Find where the given text appears and provide that cell's center as (X, Y) coordinate. 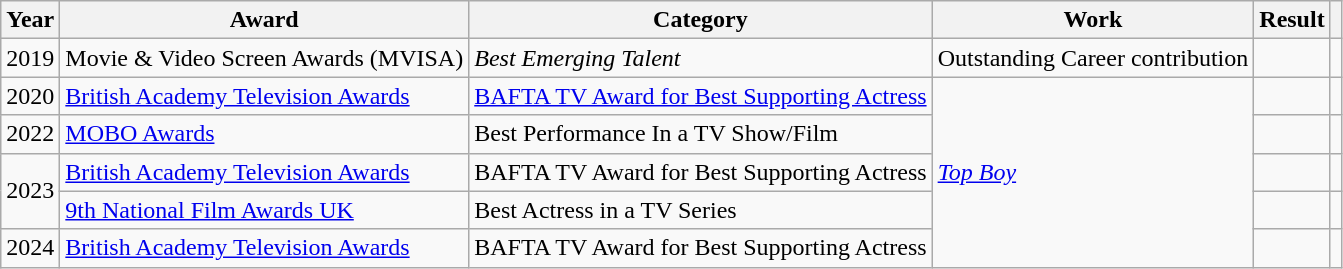
2024 (30, 248)
Best Performance In a TV Show/Film (700, 134)
Outstanding Career contribution (1093, 58)
2019 (30, 58)
2022 (30, 134)
9th National Film Awards UK (264, 210)
Movie & Video Screen Awards (MVISA) (264, 58)
Work (1093, 20)
Category (700, 20)
Year (30, 20)
Award (264, 20)
2023 (30, 191)
MOBO Awards (264, 134)
Best Emerging Talent (700, 58)
Best Actress in a TV Series (700, 210)
Top Boy (1093, 172)
2020 (30, 96)
Result (1292, 20)
